Determine the (x, y) coordinate at the center of the cell enclosing the given text.  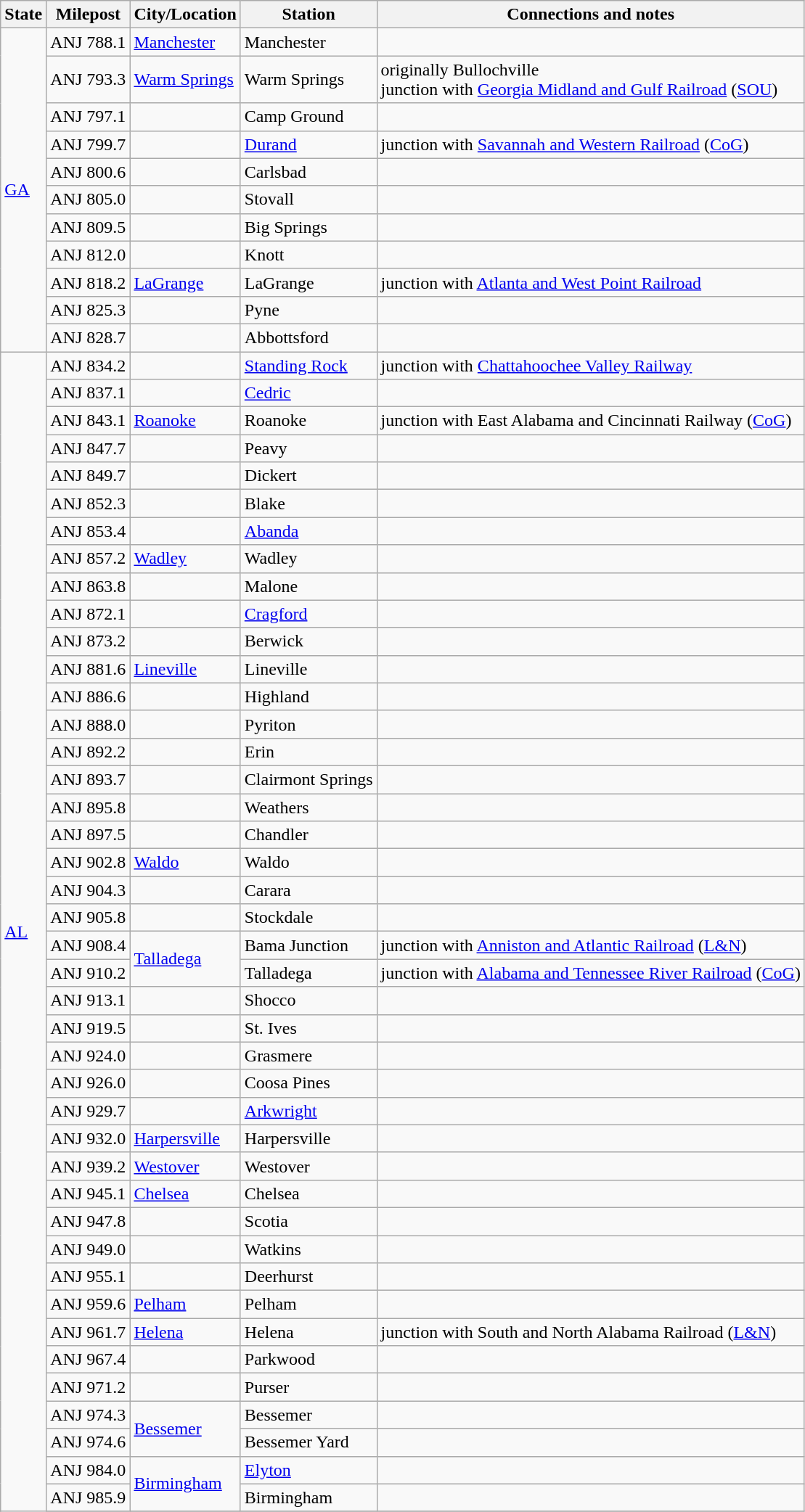
ANJ 974.3 (89, 1415)
junction with South and North Alabama Railroad (L&N) (591, 1332)
ANJ 847.7 (89, 448)
Cragford (308, 614)
ANJ 904.3 (89, 890)
ANJ 893.7 (89, 779)
ANJ 985.9 (89, 1497)
ANJ 974.6 (89, 1442)
State (23, 15)
junction with Anniston and Atlantic Railroad (L&N) (591, 945)
GA (23, 190)
ANJ 873.2 (89, 641)
Clairmont Springs (308, 779)
ANJ 793.3 (89, 80)
Bessemer Yard (308, 1442)
ANJ 919.5 (89, 1028)
ANJ 872.1 (89, 614)
Malone (308, 586)
junction with Atlanta and West Point Railroad (591, 282)
ANJ 895.8 (89, 808)
Stovall (308, 200)
Milepost (89, 15)
ANJ 812.0 (89, 255)
ANJ 924.0 (89, 1056)
ANJ 913.1 (89, 1001)
Pyriton (308, 724)
City/Location (185, 15)
ANJ 967.4 (89, 1360)
Connections and notes (591, 15)
Peavy (308, 448)
ANJ 897.5 (89, 835)
junction with Savannah and Western Railroad (CoG) (591, 144)
ANJ 825.3 (89, 310)
ANJ 843.1 (89, 421)
Purser (308, 1387)
ANJ 955.1 (89, 1277)
ANJ 788.1 (89, 42)
ANJ 910.2 (89, 973)
junction with Alabama and Tennessee River Railroad (CoG) (591, 973)
Deerhurst (308, 1277)
ANJ 800.6 (89, 172)
ANJ 837.1 (89, 393)
Grasmere (308, 1056)
ANJ 959.6 (89, 1304)
ANJ 818.2 (89, 282)
ANJ 929.7 (89, 1111)
Standing Rock (308, 365)
Coosa Pines (308, 1083)
Parkwood (308, 1360)
ANJ 949.0 (89, 1249)
Carara (308, 890)
ANJ 799.7 (89, 144)
ANJ 881.6 (89, 669)
ANJ 828.7 (89, 337)
Carlsbad (308, 172)
Elyton (308, 1470)
junction with Chattahoochee Valley Railway (591, 365)
ANJ 945.1 (89, 1193)
Blake (308, 504)
ANJ 971.2 (89, 1387)
Shocco (308, 1001)
AL (23, 932)
ANJ 902.8 (89, 863)
ANJ 857.2 (89, 559)
ANJ 984.0 (89, 1470)
Durand (308, 144)
Highland (308, 697)
Abbottsford (308, 337)
Stockdale (308, 918)
ANJ 805.0 (89, 200)
ANJ 886.6 (89, 697)
Pyne (308, 310)
ANJ 892.2 (89, 752)
ANJ 961.7 (89, 1332)
Abanda (308, 531)
Erin (308, 752)
ANJ 908.4 (89, 945)
ANJ 888.0 (89, 724)
ANJ 853.4 (89, 531)
ANJ 797.1 (89, 117)
St. Ives (308, 1028)
ANJ 863.8 (89, 586)
ANJ 932.0 (89, 1138)
Watkins (308, 1249)
ANJ 809.5 (89, 227)
originally Bullochvillejunction with Georgia Midland and Gulf Railroad (SOU) (591, 80)
Scotia (308, 1221)
Arkwright (308, 1111)
ANJ 834.2 (89, 365)
ANJ 852.3 (89, 504)
ANJ 905.8 (89, 918)
Weathers (308, 808)
Cedric (308, 393)
Berwick (308, 641)
Bama Junction (308, 945)
Station (308, 15)
ANJ 849.7 (89, 476)
ANJ 939.2 (89, 1166)
Big Springs (308, 227)
Chandler (308, 835)
ANJ 926.0 (89, 1083)
Camp Ground (308, 117)
junction with East Alabama and Cincinnati Railway (CoG) (591, 421)
ANJ 947.8 (89, 1221)
Knott (308, 255)
Dickert (308, 476)
